For the text-containing cell, return its midpoint in (X, Y) coordinate format. 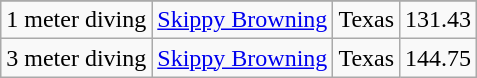
144.75 (438, 58)
3 meter diving (76, 58)
1 meter diving (76, 20)
131.43 (438, 20)
